Output the [X, Y] coordinate of the center of the cell containing the given text.  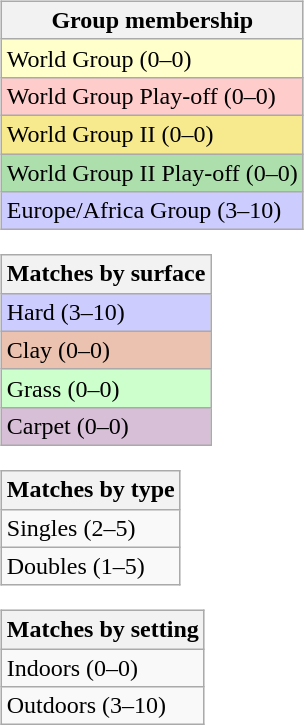
World Group II (0–0) [152, 134]
World Group II Play-off (0–0) [152, 173]
Indoors (0–0) [102, 668]
Matches by setting [102, 630]
Outdoors (3–10) [102, 706]
Hard (3–10) [106, 312]
World Group (0–0) [152, 58]
Grass (0–0) [106, 388]
Group membership [152, 20]
Matches by type [90, 490]
Europe/Africa Group (3–10) [152, 211]
Matches by surface [106, 274]
Doubles (1–5) [90, 566]
Clay (0–0) [106, 350]
Carpet (0–0) [106, 426]
World Group Play-off (0–0) [152, 96]
Singles (2–5) [90, 528]
